Return [x, y] of the center of cell containing provided text 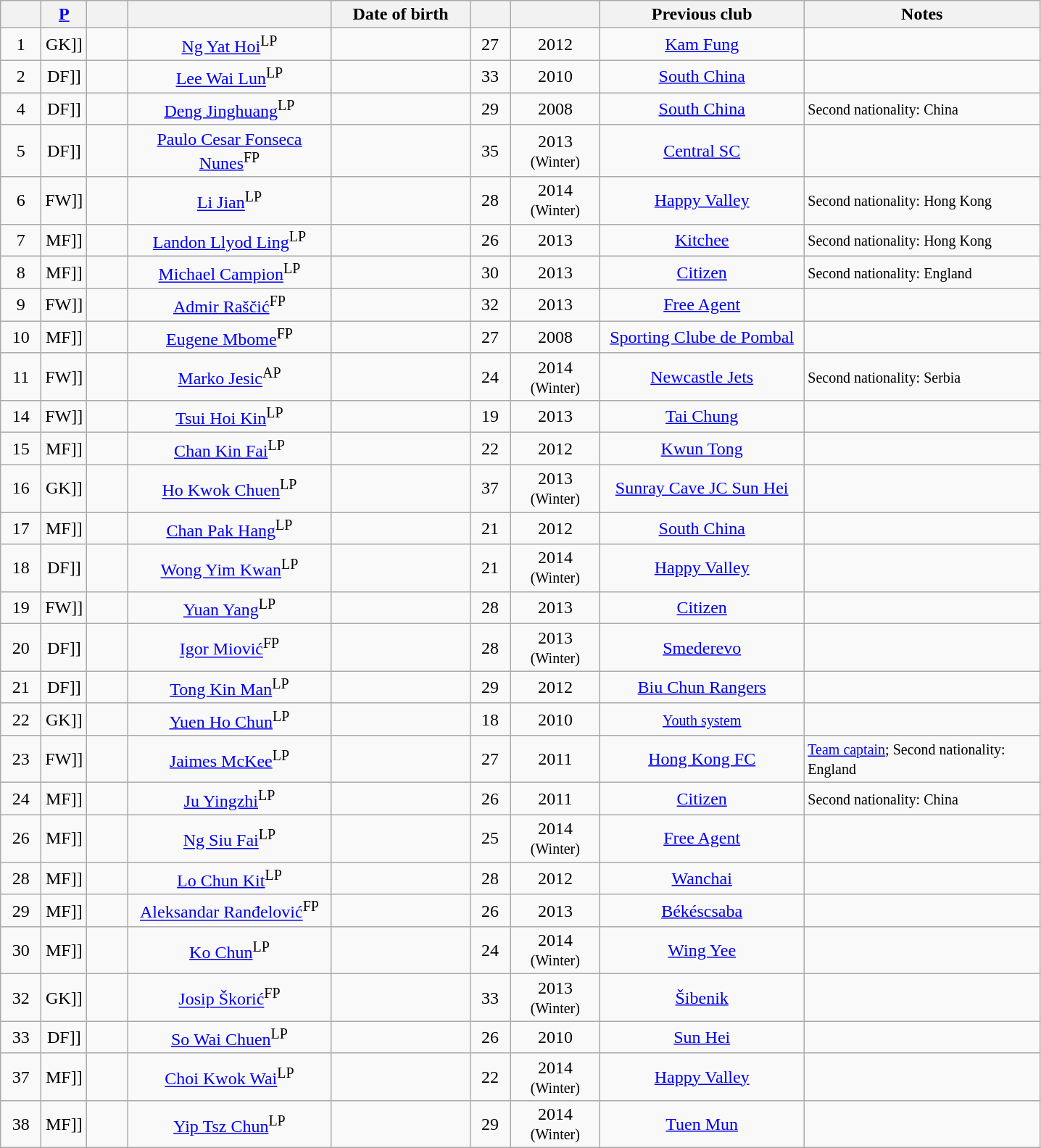
Previous club [702, 14]
20 [21, 648]
Ko ChunLP [229, 951]
Békéscsaba [702, 910]
Wing Yee [702, 951]
25 [490, 839]
Marko JesicAP [229, 377]
5 [21, 151]
Central SC [702, 151]
Yuan YangLP [229, 607]
Lo Chun KitLP [229, 878]
1 [21, 45]
6 [21, 200]
Sun Hei [702, 1038]
7 [21, 241]
Yuen Ho ChunLP [229, 719]
Michael CampionLP [229, 273]
Lee Wai LunLP [229, 77]
Wong Yim KwanLP [229, 568]
Second nationality: Serbia [922, 377]
Smederevo [702, 648]
17 [21, 529]
P [64, 14]
Newcastle Jets [702, 377]
Sporting Clube de Pombal [702, 338]
Tai Chung [702, 416]
10 [21, 338]
Kam Fung [702, 45]
Jaimes McKeeLP [229, 760]
Kitchee [702, 241]
Josip ŠkorićFP [229, 997]
4 [21, 109]
Ng Yat HoiLP [229, 45]
11 [21, 377]
Tuen Mun [702, 1123]
Hong Kong FC [702, 760]
8 [21, 273]
Li JianLP [229, 200]
Youth system [702, 719]
Date of birth [400, 14]
Chan Pak HangLP [229, 529]
Landon Llyod LingLP [229, 241]
Chan Kin FaiLP [229, 449]
Admir RaščićFP [229, 304]
Second nationality: England [922, 273]
Yip Tsz ChunLP [229, 1123]
15 [21, 449]
Paulo Cesar Fonseca NunesFP [229, 151]
Eugene MbomeFP [229, 338]
16 [21, 488]
Team captain; Second nationality: England [922, 760]
23 [21, 760]
Ng Siu FaiLP [229, 839]
Ho Kwok ChuenLP [229, 488]
Notes [922, 14]
Ju YingzhiLP [229, 799]
Wanchai [702, 878]
Sunray Cave JC Sun Hei [702, 488]
Tong Kin ManLP [229, 687]
2 [21, 77]
Biu Chun Rangers [702, 687]
14 [21, 416]
Igor MiovićFP [229, 648]
Deng JinghuangLP [229, 109]
So Wai ChuenLP [229, 1038]
Šibenik [702, 997]
35 [490, 151]
9 [21, 304]
Choi Kwok WaiLP [229, 1077]
Tsui Hoi KinLP [229, 416]
Kwun Tong [702, 449]
Aleksandar RanđelovićFP [229, 910]
38 [21, 1123]
